Extract the (x, y) coordinate from the center of the cell holding the provided text.  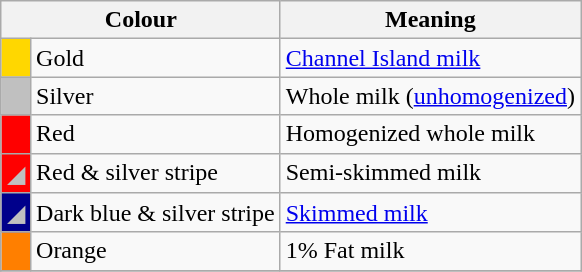
Colour (140, 20)
Homogenized whole milk (430, 134)
Whole milk (unhomogenized) (430, 96)
Orange (156, 251)
Red (156, 134)
Red & silver stripe (156, 173)
Gold (156, 58)
Semi-skimmed milk (430, 173)
Dark blue & silver stripe (156, 213)
1% Fat milk (430, 251)
Silver (156, 96)
Channel Island milk (430, 58)
Meaning (430, 20)
Skimmed milk (430, 213)
